Extract the (x, y) coordinate from the center of the cell holding the provided text.  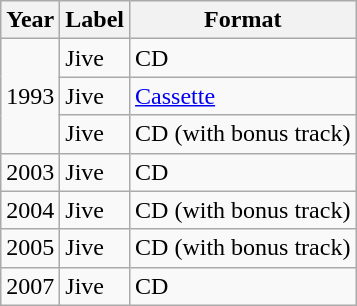
2003 (30, 172)
Year (30, 20)
2004 (30, 210)
Label (95, 20)
2005 (30, 248)
Format (243, 20)
Cassette (243, 96)
1993 (30, 96)
2007 (30, 286)
